Capture the cell that displays the provided text and extract its [X, Y] central coordinate. 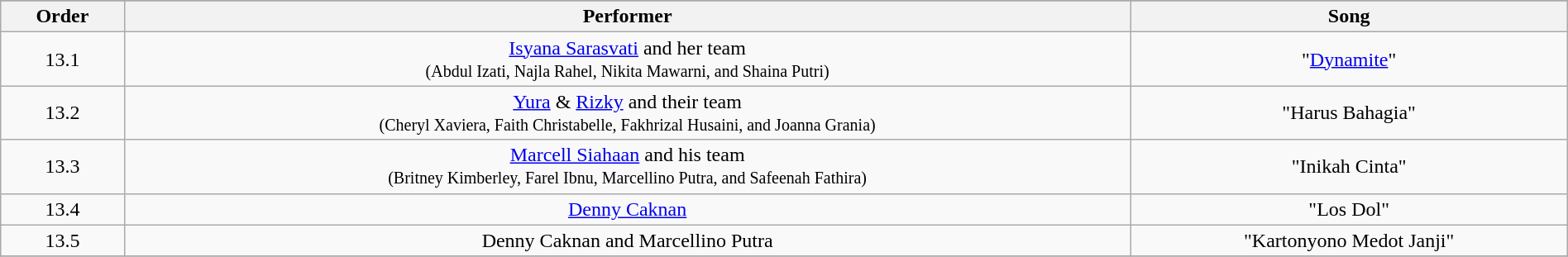
13.3 [63, 167]
"Harus Bahagia" [1349, 112]
"Inikah Cinta" [1349, 167]
"Kartonyono Medot Janji" [1349, 240]
Order [63, 17]
13.4 [63, 209]
13.5 [63, 240]
13.1 [63, 59]
"Los Dol" [1349, 209]
"Dynamite" [1349, 59]
Marcell Siahaan and his team (Britney Kimberley, Farel Ibnu, Marcellino Putra, and Safeenah Fathira) [627, 167]
13.2 [63, 112]
Denny Caknan [627, 209]
Performer [627, 17]
Yura & Rizky and their team (Cheryl Xaviera, Faith Christabelle, Fakhrizal Husaini, and Joanna Grania) [627, 112]
Song [1349, 17]
Isyana Sarasvati and her team (Abdul Izati, Najla Rahel, Nikita Mawarni, and Shaina Putri) [627, 59]
Denny Caknan and Marcellino Putra [627, 240]
